Scan for the cell matching the given text and deliver its (X, Y) coordinate at center. 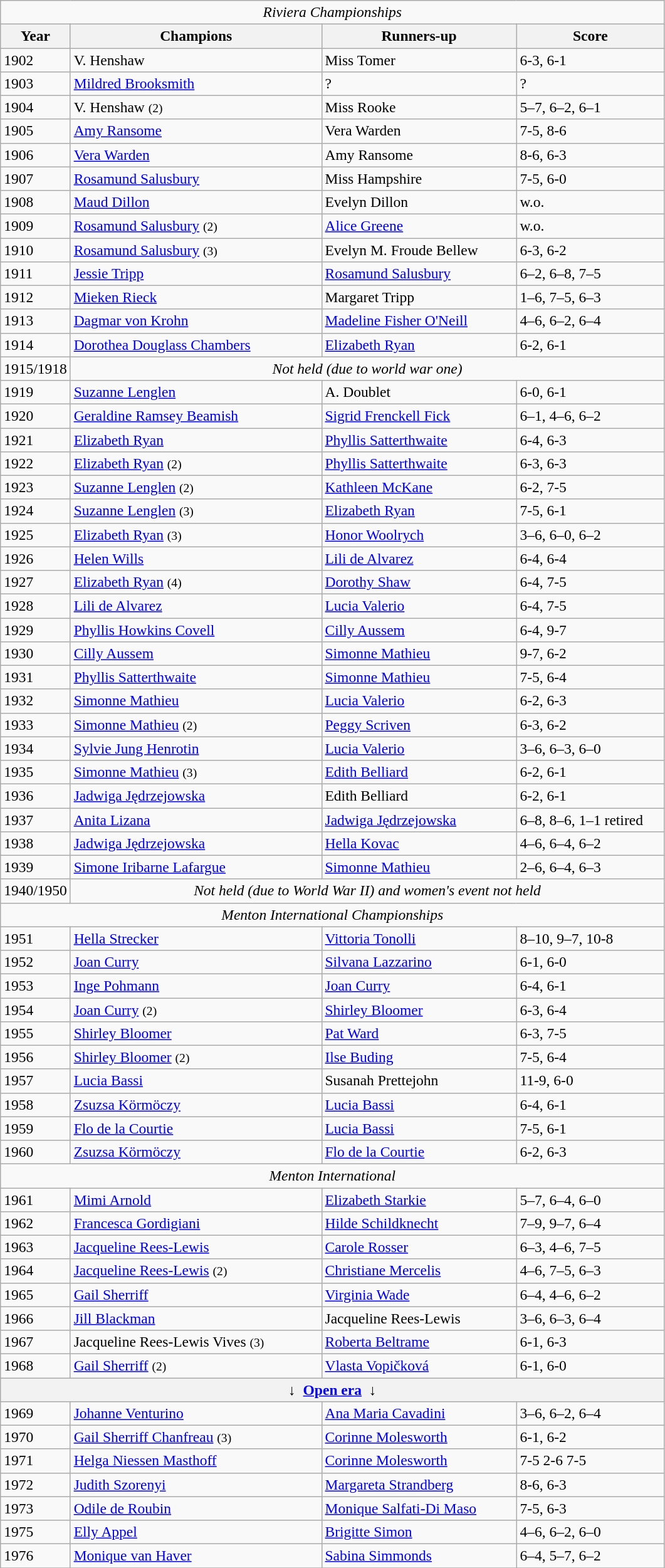
Francesca Gordigiani (196, 1223)
Suzanne Lenglen (196, 392)
Year (35, 36)
1932 (35, 701)
Margaret Tripp (419, 297)
V. Henshaw (2) (196, 107)
Shirley Bloomer (2) (196, 1057)
Vittoria Tonolli (419, 939)
Simonne Mathieu (3) (196, 772)
Dagmar von Krohn (196, 321)
Suzanne Lenglen (3) (196, 511)
Elizabeth Ryan (2) (196, 463)
Alice Greene (419, 226)
Miss Tomer (419, 60)
1933 (35, 725)
1907 (35, 179)
1919 (35, 392)
1930 (35, 653)
Evelyn Dillon (419, 202)
11-9, 6-0 (590, 1081)
Peggy Scriven (419, 725)
Suzanne Lenglen (2) (196, 487)
Simone Iribarne Lafargue (196, 867)
Elizabeth Ryan (4) (196, 582)
1964 (35, 1271)
1–6, 7–5, 6–3 (590, 297)
Elizabeth Starkie (419, 1199)
6-4, 6-3 (590, 439)
Virginia Wade (419, 1295)
6–2, 6–8, 7–5 (590, 273)
7-5, 8-6 (590, 131)
1969 (35, 1413)
1931 (35, 677)
1953 (35, 986)
Odile de Roubin (196, 1508)
1908 (35, 202)
1926 (35, 559)
1914 (35, 345)
1959 (35, 1129)
1929 (35, 629)
Sylvie Jung Henrotin (196, 749)
3–6, 6–0, 6–2 (590, 535)
Helen Wills (196, 559)
V. Henshaw (196, 60)
6–1, 4–6, 6–2 (590, 416)
6-3, 6-1 (590, 60)
Menton International (332, 1176)
1905 (35, 131)
3–6, 6–2, 6–4 (590, 1413)
Silvana Lazzarino (419, 962)
Carole Rosser (419, 1247)
1912 (35, 297)
6–3, 4–6, 7–5 (590, 1247)
4–6, 6–4, 6–2 (590, 843)
1960 (35, 1152)
Judith Szorenyi (196, 1485)
6-4, 9-7 (590, 629)
1951 (35, 939)
1968 (35, 1365)
1925 (35, 535)
Jacqueline Rees-Lewis Vives (3) (196, 1342)
8–10, 9–7, 10-8 (590, 939)
1920 (35, 416)
Inge Pohmann (196, 986)
Monique van Haver (196, 1555)
1976 (35, 1555)
1970 (35, 1437)
1957 (35, 1081)
Geraldine Ramsey Beamish (196, 416)
1967 (35, 1342)
Ana Maria Cavadini (419, 1413)
Mildred Brooksmith (196, 83)
Not held (due to world war one) (367, 369)
Dorothea Douglass Chambers (196, 345)
7-5 2-6 7-5 (590, 1461)
1921 (35, 439)
Johanne Venturino (196, 1413)
Miss Hampshire (419, 179)
3–6, 6–3, 6–4 (590, 1318)
1966 (35, 1318)
6-2, 7-5 (590, 487)
1940/1950 (35, 891)
Roberta Beltrame (419, 1342)
Hilde Schildknecht (419, 1223)
Maud Dillon (196, 202)
Madeline Fisher O'Neill (419, 321)
Jessie Tripp (196, 273)
Hella Kovac (419, 843)
1965 (35, 1295)
Runners-up (419, 36)
1928 (35, 606)
7–9, 9–7, 6–4 (590, 1223)
4–6, 6–2, 6–4 (590, 321)
Dorothy Shaw (419, 582)
1910 (35, 250)
1962 (35, 1223)
Jacqueline Rees-Lewis (2) (196, 1271)
Champions (196, 36)
6-3, 6-3 (590, 463)
Susanah Prettejohn (419, 1081)
Phyllis Howkins Covell (196, 629)
6–4, 5–7, 6–2 (590, 1555)
6-3, 6-4 (590, 1009)
4–6, 6–2, 6–0 (590, 1532)
Pat Ward (419, 1033)
1973 (35, 1508)
6-3, 7-5 (590, 1033)
Helga Niessen Masthoff (196, 1461)
1904 (35, 107)
Evelyn M. Froude Bellew (419, 250)
1902 (35, 60)
1936 (35, 796)
1952 (35, 962)
1935 (35, 772)
9-7, 6-2 (590, 653)
Jill Blackman (196, 1318)
Gail Sherriff (2) (196, 1365)
Rosamund Salusbury (2) (196, 226)
1956 (35, 1057)
Not held (due to World War II) and women's event not held (367, 891)
Elly Appel (196, 1532)
2–6, 6–4, 6–3 (590, 867)
1909 (35, 226)
↓ Open era ↓ (332, 1389)
Ilse Buding (419, 1057)
Elizabeth Ryan (3) (196, 535)
1913 (35, 321)
Mieken Rieck (196, 297)
Hella Strecker (196, 939)
A. Doublet (419, 392)
1954 (35, 1009)
1927 (35, 582)
6-1, 6-2 (590, 1437)
1915/1918 (35, 369)
1938 (35, 843)
1958 (35, 1105)
Anita Lizana (196, 819)
Miss Rooke (419, 107)
1924 (35, 511)
1906 (35, 155)
Mimi Arnold (196, 1199)
1955 (35, 1033)
1934 (35, 749)
Joan Curry (2) (196, 1009)
Margareta Strandberg (419, 1485)
1922 (35, 463)
Riviera Championships (332, 12)
1971 (35, 1461)
1911 (35, 273)
Gail Sherriff Chanfreau (3) (196, 1437)
1939 (35, 867)
Simonne Mathieu (2) (196, 725)
1923 (35, 487)
7-5, 6-0 (590, 179)
1975 (35, 1532)
Kathleen McKane (419, 487)
5–7, 6–2, 6–1 (590, 107)
1961 (35, 1199)
Christiane Mercelis (419, 1271)
7-5, 6-3 (590, 1508)
Brigitte Simon (419, 1532)
Sabina Simmonds (419, 1555)
Menton International Championships (332, 915)
Vlasta Vopičková (419, 1365)
6-0, 6-1 (590, 392)
Honor Woolrych (419, 535)
6–4, 4–6, 6–2 (590, 1295)
4–6, 7–5, 6–3 (590, 1271)
Gail Sherriff (196, 1295)
3–6, 6–3, 6–0 (590, 749)
6–8, 8–6, 1–1 retired (590, 819)
6-4, 6-4 (590, 559)
1972 (35, 1485)
Score (590, 36)
6-1, 6-3 (590, 1342)
1963 (35, 1247)
5–7, 6–4, 6–0 (590, 1199)
Monique Salfati-Di Maso (419, 1508)
Rosamund Salusbury (3) (196, 250)
Sigrid Frenckell Fick (419, 416)
1903 (35, 83)
1937 (35, 819)
